Scan for the cell matching the given text and deliver its [x, y] coordinate at center. 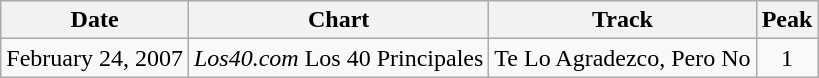
Chart [338, 20]
1 [787, 58]
Date [95, 20]
Peak [787, 20]
Te Lo Agradezco, Pero No [622, 58]
Track [622, 20]
February 24, 2007 [95, 58]
Los40.com Los 40 Principales [338, 58]
